Return (X, Y) of the center of cell containing provided text 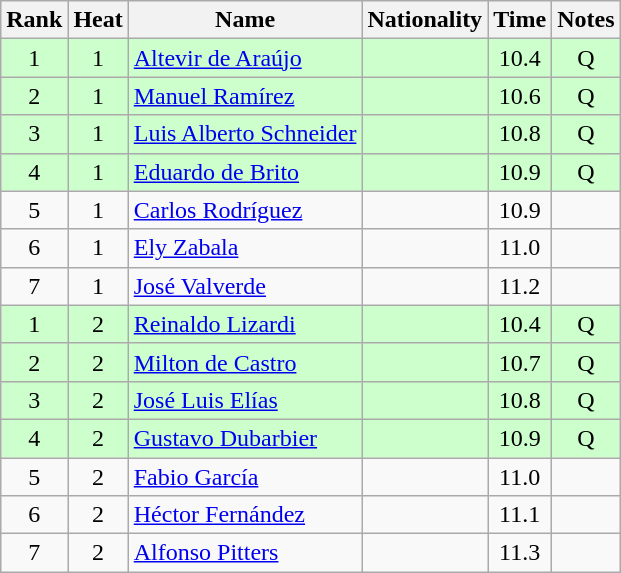
Heat (98, 20)
Carlos Rodríguez (245, 210)
Fabio García (245, 477)
Gustavo Dubarbier (245, 438)
Reinaldo Lizardi (245, 324)
10.6 (520, 96)
Alfonso Pitters (245, 553)
Milton de Castro (245, 362)
10.7 (520, 362)
11.2 (520, 286)
Manuel Ramírez (245, 96)
José Valverde (245, 286)
José Luis Elías (245, 400)
Time (520, 20)
Nationality (425, 20)
11.3 (520, 553)
Notes (586, 20)
Luis Alberto Schneider (245, 134)
11.1 (520, 515)
Name (245, 20)
Rank (34, 20)
Ely Zabala (245, 248)
Eduardo de Brito (245, 172)
Héctor Fernández (245, 515)
Altevir de Araújo (245, 58)
